Return the [x, y] coordinate for the center point of the cell that contains the specified text.  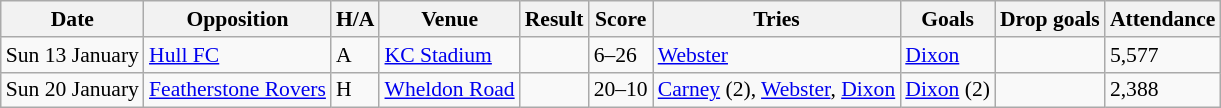
Dixon (2) [948, 90]
5,577 [1163, 55]
Dixon [948, 55]
20–10 [621, 90]
Attendance [1163, 19]
A [356, 55]
Venue [449, 19]
H [356, 90]
6–26 [621, 55]
Tries [777, 19]
KC Stadium [449, 55]
Drop goals [1050, 19]
H/A [356, 19]
Webster [777, 55]
Goals [948, 19]
Sun 20 January [72, 90]
Sun 13 January [72, 55]
Carney (2), Webster, Dixon [777, 90]
Hull FC [238, 55]
Wheldon Road [449, 90]
Featherstone Rovers [238, 90]
2,388 [1163, 90]
Date [72, 19]
Result [554, 19]
Score [621, 19]
Opposition [238, 19]
